For the text-containing cell, return its midpoint in [X, Y] coordinate format. 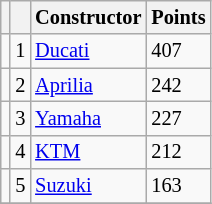
407 [178, 51]
KTM [88, 152]
2 [20, 85]
1 [20, 51]
227 [178, 118]
212 [178, 152]
Ducati [88, 51]
3 [20, 118]
Suzuki [88, 186]
163 [178, 186]
242 [178, 85]
4 [20, 152]
Yamaha [88, 118]
Points [178, 17]
5 [20, 186]
Aprilia [88, 85]
Constructor [88, 17]
